Extract the (x, y) coordinate from the center of the cell holding the provided text.  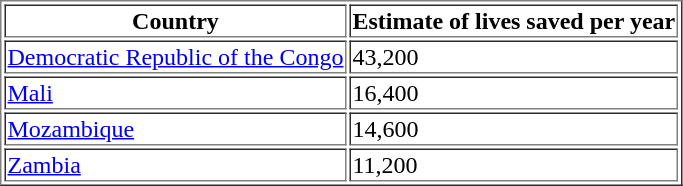
43,200 (514, 56)
11,200 (514, 164)
14,600 (514, 128)
Zambia (175, 164)
Democratic Republic of the Congo (175, 56)
Estimate of lives saved per year (514, 20)
Country (175, 20)
Mali (175, 92)
16,400 (514, 92)
Mozambique (175, 128)
